Scan for the cell matching the given text and deliver its (X, Y) coordinate at center. 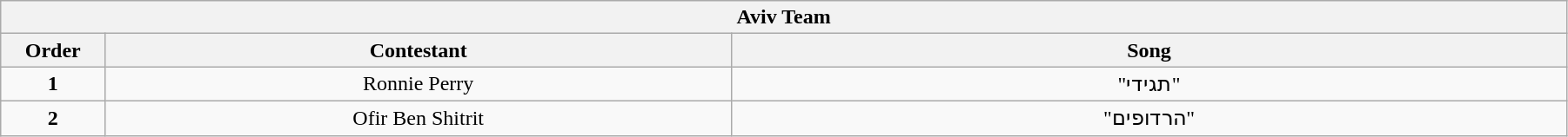
2 (53, 118)
"תגידי" (1149, 84)
Ofir Ben Shitrit (419, 118)
Ronnie Perry (419, 84)
Song (1149, 50)
Order (53, 50)
"הרדופים" (1149, 118)
Aviv Team (784, 17)
1 (53, 84)
Contestant (419, 50)
